From the cell containing the given text, extract its center point as (x, y) coordinate. 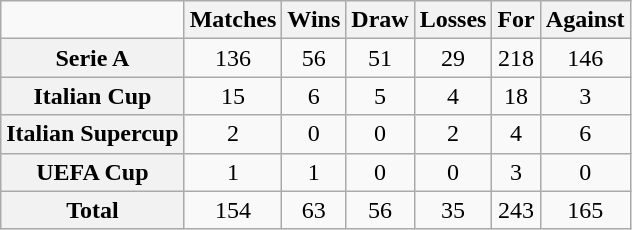
63 (314, 210)
Against (585, 20)
Italian Supercup (92, 134)
218 (516, 58)
Matches (233, 20)
165 (585, 210)
136 (233, 58)
51 (380, 58)
243 (516, 210)
Wins (314, 20)
Serie A (92, 58)
18 (516, 96)
5 (380, 96)
Losses (453, 20)
Draw (380, 20)
35 (453, 210)
146 (585, 58)
Total (92, 210)
29 (453, 58)
154 (233, 210)
UEFA Cup (92, 172)
15 (233, 96)
Italian Cup (92, 96)
For (516, 20)
